Scan for the cell matching the given text and deliver its [x, y] coordinate at center. 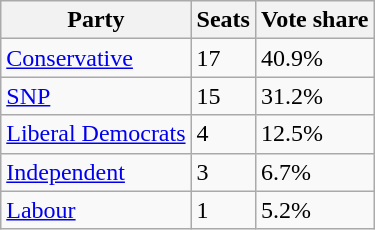
SNP [96, 96]
5.2% [314, 210]
Conservative [96, 58]
15 [223, 96]
Party [96, 20]
Vote share [314, 20]
17 [223, 58]
Seats [223, 20]
12.5% [314, 134]
40.9% [314, 58]
6.7% [314, 172]
Liberal Democrats [96, 134]
4 [223, 134]
31.2% [314, 96]
1 [223, 210]
Independent [96, 172]
Labour [96, 210]
3 [223, 172]
